Scan for the cell matching the given text and deliver its [x, y] coordinate at center. 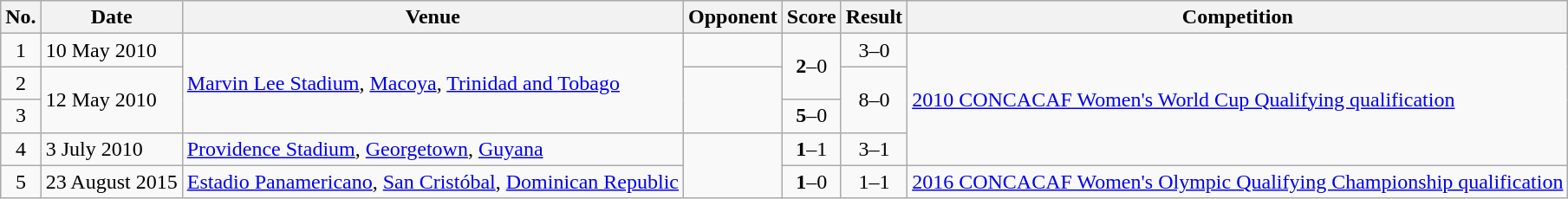
23 August 2015 [111, 182]
Estadio Panamericano, San Cristóbal, Dominican Republic [433, 182]
1–0 [811, 182]
Result [874, 17]
10 May 2010 [111, 50]
No. [21, 17]
2–0 [811, 67]
Score [811, 17]
2010 CONCACAF Women's World Cup Qualifying qualification [1238, 99]
Providence Stadium, Georgetown, Guyana [433, 149]
5–0 [811, 116]
2 [21, 83]
3–1 [874, 149]
1 [21, 50]
3 [21, 116]
4 [21, 149]
12 May 2010 [111, 99]
Competition [1238, 17]
8–0 [874, 99]
5 [21, 182]
Marvin Lee Stadium, Macoya, Trinidad and Tobago [433, 83]
Opponent [733, 17]
2016 CONCACAF Women's Olympic Qualifying Championship qualification [1238, 182]
Venue [433, 17]
Date [111, 17]
3–0 [874, 50]
3 July 2010 [111, 149]
